Return [X, Y] of the center of cell containing provided text 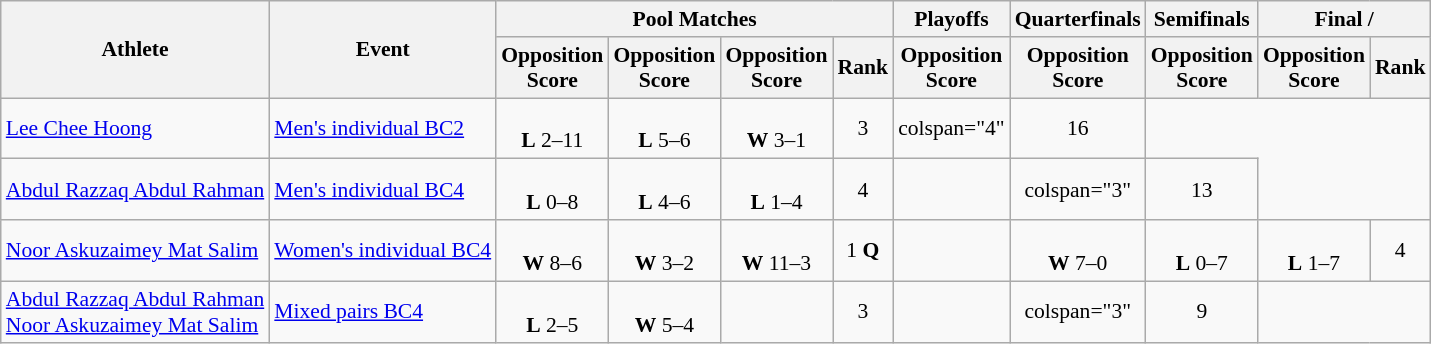
Athlete [136, 50]
1 Q [864, 250]
L 0–7 [1202, 250]
9 [1202, 312]
L 5–6 [664, 128]
Playoffs [952, 19]
16 [1078, 128]
L 4–6 [664, 190]
Men's individual BC4 [382, 190]
W 5–4 [664, 312]
W 11–3 [776, 250]
Final / [1344, 19]
W 8–6 [552, 250]
Lee Chee Hoong [136, 128]
L 2–11 [552, 128]
L 1–7 [1314, 250]
L 0–8 [552, 190]
colspan="4" [952, 128]
W 7–0 [1078, 250]
Quarterfinals [1078, 19]
Noor Askuzaimey Mat Salim [136, 250]
Pool Matches [694, 19]
Abdul Razzaq Abdul RahmanNoor Askuzaimey Mat Salim [136, 312]
Semifinals [1202, 19]
Women's individual BC4 [382, 250]
L 2–5 [552, 312]
L 1–4 [776, 190]
Abdul Razzaq Abdul Rahman [136, 190]
W 3–1 [776, 128]
13 [1202, 190]
Event [382, 50]
W 3–2 [664, 250]
Mixed pairs BC4 [382, 312]
Men's individual BC2 [382, 128]
